Capture the cell that displays the provided text and extract its (X, Y) central coordinate. 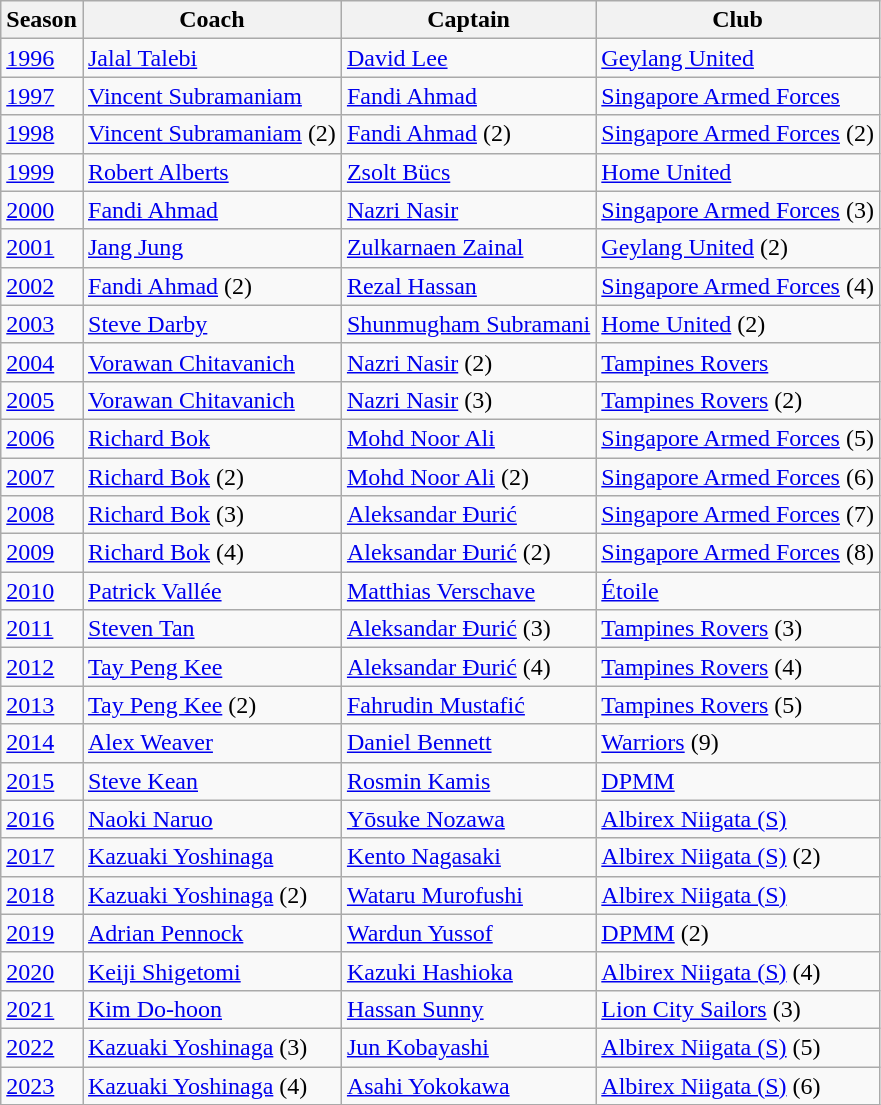
Albirex Niigata (S) (5) (738, 1047)
Naoki Naruo (212, 819)
2010 (42, 591)
Adrian Pennock (212, 933)
Robert Alberts (212, 172)
Vincent Subramaniam (2) (212, 134)
Richard Bok (4) (212, 553)
Nazri Nasir (468, 210)
2003 (42, 324)
Étoile (738, 591)
2021 (42, 1009)
Daniel Bennett (468, 743)
Tampines Rovers (738, 362)
Kazuaki Yoshinaga (2) (212, 895)
Alex Weaver (212, 743)
2020 (42, 971)
2011 (42, 629)
Rosmin Kamis (468, 781)
Mohd Noor Ali (468, 438)
2000 (42, 210)
Singapore Armed Forces (6) (738, 477)
1997 (42, 96)
Vincent Subramaniam (212, 96)
David Lee (468, 58)
Keiji Shigetomi (212, 971)
Nazri Nasir (2) (468, 362)
Tay Peng Kee (212, 667)
Patrick Vallée (212, 591)
Kazuaki Yoshinaga (4) (212, 1085)
Fahrudin Mustafić (468, 705)
Club (738, 20)
Nazri Nasir (3) (468, 400)
2006 (42, 438)
Home United (2) (738, 324)
2008 (42, 515)
Home United (738, 172)
Yōsuke Nozawa (468, 819)
2014 (42, 743)
Richard Bok (212, 438)
Kento Nagasaki (468, 857)
Captain (468, 20)
Albirex Niigata (S) (6) (738, 1085)
Rezal Hassan (468, 286)
Geylang United (738, 58)
2005 (42, 400)
Singapore Armed Forces (7) (738, 515)
Steven Tan (212, 629)
2023 (42, 1085)
Aleksandar Đurić (3) (468, 629)
Matthias Verschave (468, 591)
DPMM (2) (738, 933)
2004 (42, 362)
2012 (42, 667)
Jun Kobayashi (468, 1047)
2001 (42, 248)
Aleksandar Đurić (468, 515)
Aleksandar Đurić (2) (468, 553)
Richard Bok (3) (212, 515)
Asahi Yokokawa (468, 1085)
2007 (42, 477)
Steve Darby (212, 324)
Kazuki Hashioka (468, 971)
Geylang United (2) (738, 248)
2018 (42, 895)
Aleksandar Đurić (4) (468, 667)
1999 (42, 172)
DPMM (738, 781)
Richard Bok (2) (212, 477)
2016 (42, 819)
2013 (42, 705)
Zulkarnaen Zainal (468, 248)
2017 (42, 857)
Albirex Niigata (S) (2) (738, 857)
2019 (42, 933)
Lion City Sailors (3) (738, 1009)
Singapore Armed Forces (8) (738, 553)
Warriors (9) (738, 743)
Albirex Niigata (S) (4) (738, 971)
2009 (42, 553)
Tampines Rovers (5) (738, 705)
Mohd Noor Ali (2) (468, 477)
Zsolt Bücs (468, 172)
Hassan Sunny (468, 1009)
Singapore Armed Forces (738, 96)
Wataru Murofushi (468, 895)
Jalal Talebi (212, 58)
1998 (42, 134)
2022 (42, 1047)
2002 (42, 286)
Kazuaki Yoshinaga (3) (212, 1047)
Tampines Rovers (3) (738, 629)
Tay Peng Kee (2) (212, 705)
Wardun Yussof (468, 933)
Kazuaki Yoshinaga (212, 857)
Singapore Armed Forces (3) (738, 210)
Tampines Rovers (2) (738, 400)
Singapore Armed Forces (2) (738, 134)
2015 (42, 781)
Kim Do-hoon (212, 1009)
Jang Jung (212, 248)
Singapore Armed Forces (5) (738, 438)
1996 (42, 58)
Steve Kean (212, 781)
Shunmugham Subramani (468, 324)
Singapore Armed Forces (4) (738, 286)
Tampines Rovers (4) (738, 667)
Coach (212, 20)
Season (42, 20)
